Provide the (x, y) coordinate of the cell's center where the given text is located.  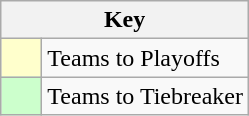
Key (125, 20)
Teams to Playoffs (146, 58)
Teams to Tiebreaker (146, 96)
